For the text-containing cell, return its midpoint in [x, y] coordinate format. 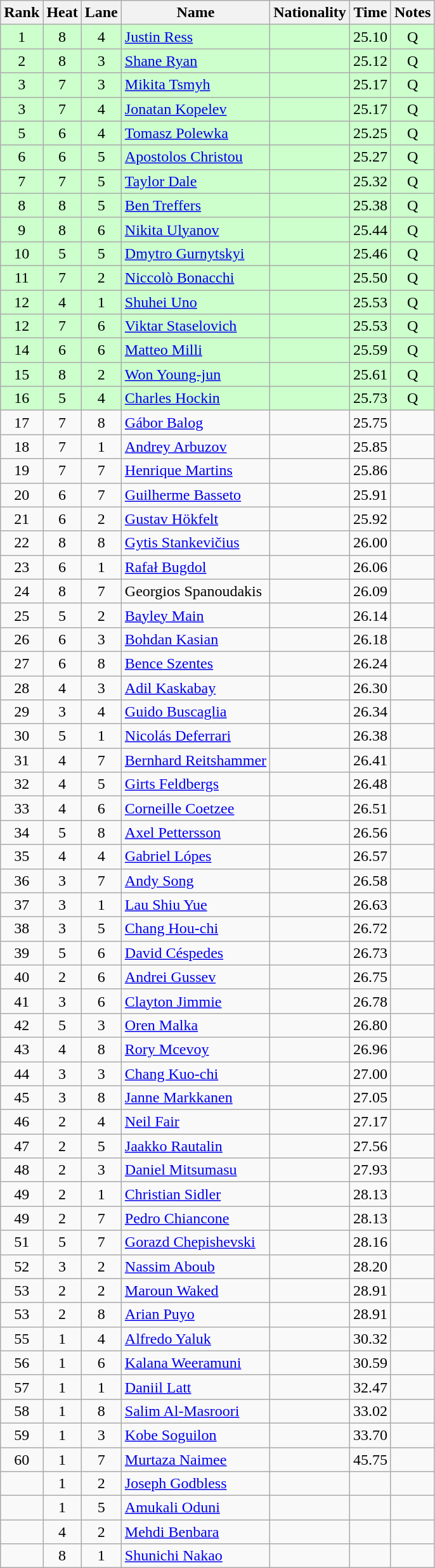
Henrique Martins [195, 471]
Name [195, 13]
Tomasz Polewka [195, 133]
26.24 [370, 663]
26.30 [370, 687]
29 [22, 712]
25.27 [370, 157]
Dmytro Gurnytskyi [195, 253]
9 [22, 229]
26.78 [370, 1001]
26 [22, 639]
25.46 [370, 253]
20 [22, 495]
41 [22, 1001]
26.14 [370, 615]
30.59 [370, 1363]
David Céspedes [195, 953]
Janne Markkanen [195, 1098]
Mikita Tsmyh [195, 85]
Notes [412, 13]
Andy Song [195, 881]
35 [22, 857]
21 [22, 519]
Rory Mcevoy [195, 1049]
26.06 [370, 567]
Salim Al-Masroori [195, 1411]
31 [22, 760]
39 [22, 953]
16 [22, 398]
Taylor Dale [195, 181]
Arian Puyo [195, 1315]
Gytis Stankevičius [195, 543]
18 [22, 447]
26.51 [370, 808]
Gábor Balog [195, 423]
Lau Shiu Yue [195, 905]
19 [22, 471]
Charles Hockin [195, 398]
Nationality [310, 13]
Daniil Latt [195, 1387]
25.91 [370, 495]
Niccolò Bonacchi [195, 277]
33.02 [370, 1411]
Ben Treffers [195, 205]
24 [22, 591]
14 [22, 350]
Lane [101, 13]
26.57 [370, 857]
42 [22, 1025]
Chang Hou-chi [195, 929]
Adil Kaskabay [195, 687]
Jaakko Rautalin [195, 1146]
Daniel Mitsumasu [195, 1170]
27.00 [370, 1074]
Bernhard Reitshammer [195, 760]
Viktar Staselovich [195, 326]
Time [370, 13]
33.70 [370, 1435]
25.92 [370, 519]
Clayton Jimmie [195, 1001]
Nikita Ulyanov [195, 229]
Mehdi Benbara [195, 1532]
Girts Feldbergs [195, 784]
23 [22, 567]
Christian Sidler [195, 1194]
17 [22, 423]
Alfredo Yaluk [195, 1339]
47 [22, 1146]
51 [22, 1242]
32.47 [370, 1387]
Chang Kuo-chi [195, 1074]
Bayley Main [195, 615]
30 [22, 736]
Kalana Weeramuni [195, 1363]
25 [22, 615]
Guido Buscaglia [195, 712]
45.75 [370, 1459]
Shunichi Nakao [195, 1556]
34 [22, 832]
25.32 [370, 181]
26.56 [370, 832]
33 [22, 808]
Corneille Coetzee [195, 808]
Nicolás Deferrari [195, 736]
Shuhei Uno [195, 302]
Kobe Soguilon [195, 1435]
26.75 [370, 977]
25.59 [370, 350]
Amukali Oduni [195, 1508]
Bohdan Kasian [195, 639]
26.18 [370, 639]
25.86 [370, 471]
Nassim Aboub [195, 1266]
26.96 [370, 1049]
25.44 [370, 229]
59 [22, 1435]
Axel Pettersson [195, 832]
Apostolos Christou [195, 157]
32 [22, 784]
Won Young-jun [195, 374]
Gorazd Chepishevski [195, 1242]
Maroun Waked [195, 1291]
55 [22, 1339]
Andrei Gussev [195, 977]
25.50 [370, 277]
Rank [22, 13]
26.09 [370, 591]
11 [22, 277]
Gabriel Lópes [195, 857]
26.80 [370, 1025]
Guilherme Basseto [195, 495]
Andrey Arbuzov [195, 447]
27 [22, 663]
25.61 [370, 374]
37 [22, 905]
26.38 [370, 736]
25.10 [370, 37]
10 [22, 253]
28 [22, 687]
Rafał Bugdol [195, 567]
Neil Fair [195, 1122]
26.34 [370, 712]
27.05 [370, 1098]
Pedro Chiancone [195, 1218]
Matteo Milli [195, 350]
26.72 [370, 929]
25.12 [370, 61]
Heat [62, 13]
26.73 [370, 953]
26.41 [370, 760]
38 [22, 929]
48 [22, 1170]
46 [22, 1122]
Gustav Hökfelt [195, 519]
36 [22, 881]
15 [22, 374]
Shane Ryan [195, 61]
57 [22, 1387]
27.93 [370, 1170]
44 [22, 1074]
28.16 [370, 1242]
26.58 [370, 881]
45 [22, 1098]
43 [22, 1049]
27.17 [370, 1122]
52 [22, 1266]
Oren Malka [195, 1025]
Bence Szentes [195, 663]
Jonatan Kopelev [195, 109]
26.00 [370, 543]
60 [22, 1459]
26.63 [370, 905]
56 [22, 1363]
40 [22, 977]
Murtaza Naimee [195, 1459]
26.48 [370, 784]
Justin Ress [195, 37]
30.32 [370, 1339]
25.73 [370, 398]
25.38 [370, 205]
25.25 [370, 133]
Joseph Godbless [195, 1484]
28.20 [370, 1266]
25.85 [370, 447]
22 [22, 543]
25.75 [370, 423]
58 [22, 1411]
Georgios Spanoudakis [195, 591]
27.56 [370, 1146]
